Return [X, Y] of the center of cell containing provided text 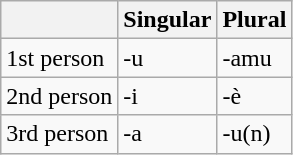
-a [168, 134]
Singular [168, 20]
3rd person [60, 134]
1st person [60, 58]
2nd person [60, 96]
-u [168, 58]
-amu [254, 58]
Plural [254, 20]
-è [254, 96]
-u(n) [254, 134]
-i [168, 96]
